From the cell containing the given text, extract its center point as [x, y] coordinate. 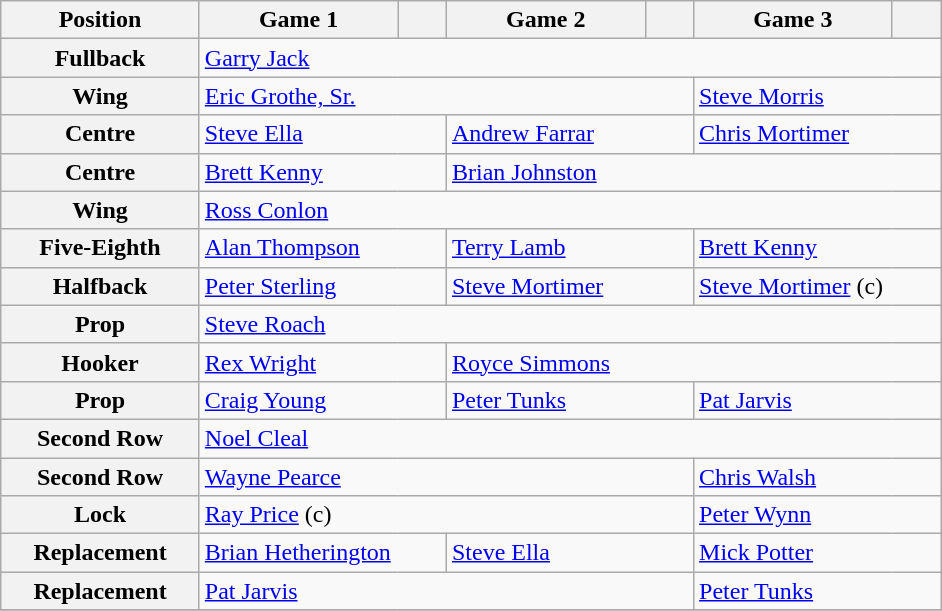
Halfback [100, 286]
Garry Jack [570, 58]
Royce Simmons [693, 362]
Eric Grothe, Sr. [446, 96]
Rex Wright [322, 362]
Andrew Farrar [570, 134]
Ross Conlon [570, 210]
Chris Walsh [818, 477]
Steve Mortimer (c) [818, 286]
Five-Eighth [100, 248]
Position [100, 20]
Steve Mortimer [570, 286]
Alan Thompson [322, 248]
Steve Roach [570, 324]
Ray Price (c) [446, 515]
Chris Mortimer [818, 134]
Hooker [100, 362]
Game 1 [298, 20]
Game 2 [546, 20]
Game 3 [794, 20]
Wayne Pearce [446, 477]
Lock [100, 515]
Brian Johnston [693, 172]
Steve Morris [818, 96]
Peter Sterling [322, 286]
Fullback [100, 58]
Noel Cleal [570, 438]
Craig Young [322, 400]
Terry Lamb [570, 248]
Mick Potter [818, 553]
Brian Hetherington [322, 553]
Peter Wynn [818, 515]
